Scan for the cell matching the given text and deliver its [X, Y] coordinate at center. 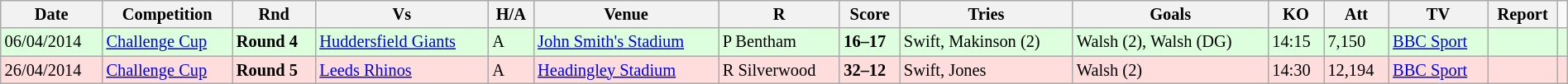
Headingley Stadium [626, 70]
14:15 [1295, 42]
Huddersfield Giants [402, 42]
Venue [626, 14]
32–12 [870, 70]
Round 5 [274, 70]
P Bentham [779, 42]
Score [870, 14]
H/A [511, 14]
Date [51, 14]
Competition [167, 14]
Swift, Makinson (2) [986, 42]
TV [1437, 14]
Swift, Jones [986, 70]
R Silverwood [779, 70]
12,194 [1356, 70]
Vs [402, 14]
Round 4 [274, 42]
16–17 [870, 42]
06/04/2014 [51, 42]
Tries [986, 14]
Walsh (2), Walsh (DG) [1170, 42]
26/04/2014 [51, 70]
Rnd [274, 14]
7,150 [1356, 42]
Report [1523, 14]
R [779, 14]
John Smith's Stadium [626, 42]
14:30 [1295, 70]
KO [1295, 14]
Att [1356, 14]
Leeds Rhinos [402, 70]
Walsh (2) [1170, 70]
Goals [1170, 14]
